Identify which cell holds the provided text, then report its [X, Y] central coordinate. 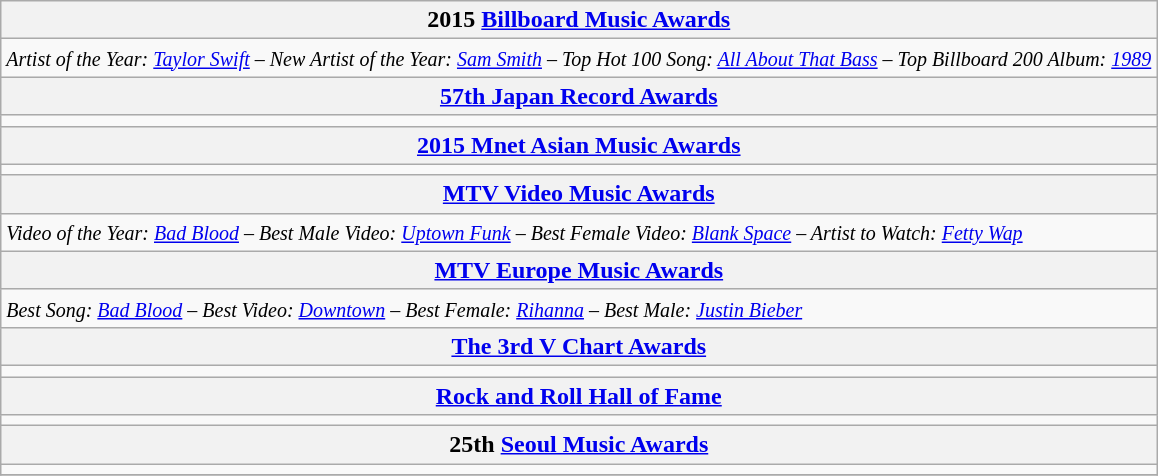
Rock and Roll Hall of Fame [579, 395]
25th Seoul Music Awards [579, 445]
Best Song: Bad Blood – Best Video: Downtown – Best Female: Rihanna – Best Male: Justin Bieber [579, 308]
2015 Mnet Asian Music Awards [579, 145]
2015 Billboard Music Awards [579, 20]
The 3rd V Chart Awards [579, 346]
Video of the Year: Bad Blood – Best Male Video: Uptown Funk – Best Female Video: Blank Space – Artist to Watch: Fetty Wap [579, 232]
MTV Europe Music Awards [579, 270]
MTV Video Music Awards [579, 194]
Artist of the Year: Taylor Swift – New Artist of the Year: Sam Smith – Top Hot 100 Song: All About That Bass – Top Billboard 200 Album: 1989 [579, 58]
57th Japan Record Awards [579, 96]
